Output the [x, y] coordinate of the center of the cell containing the given text.  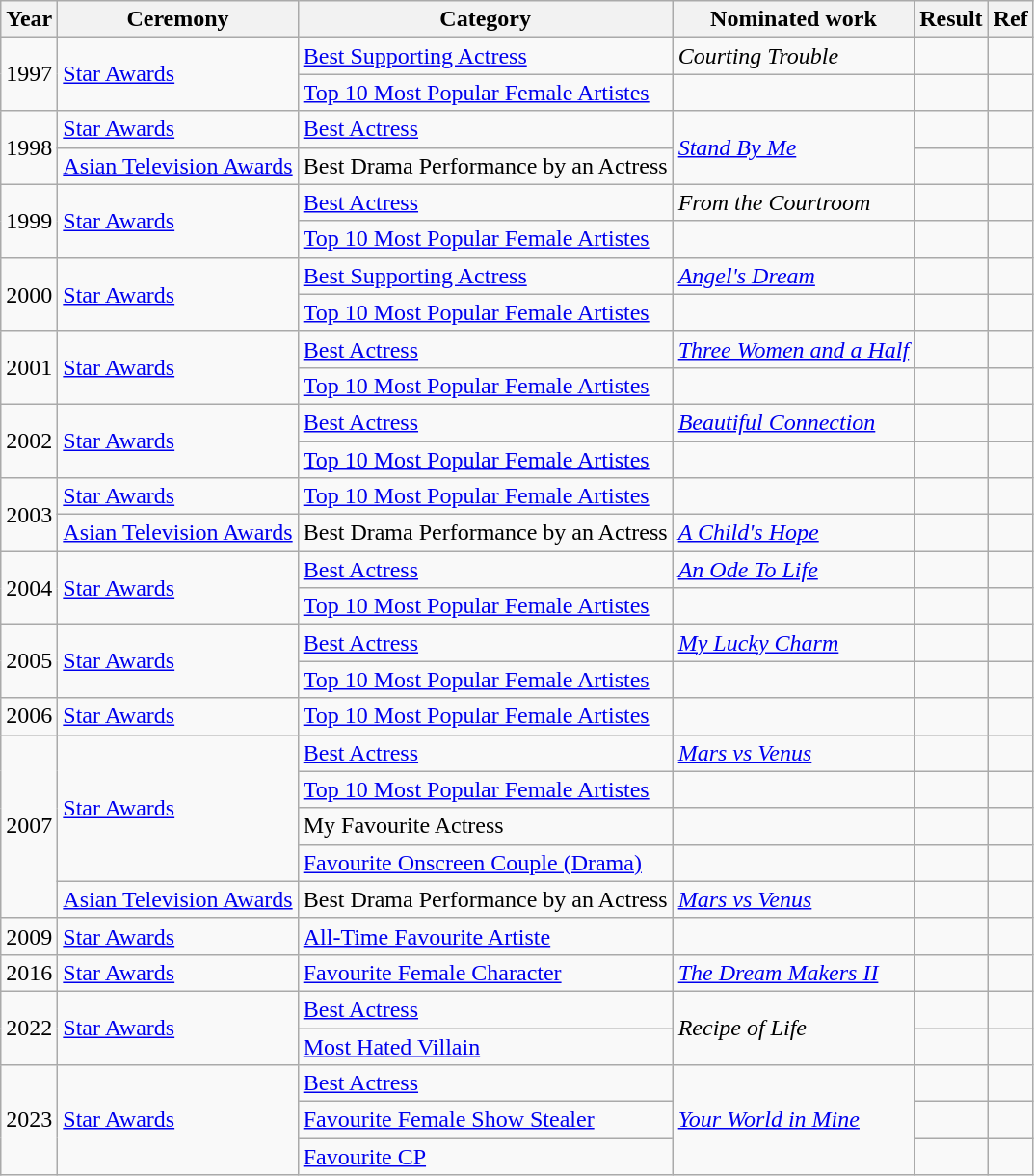
A Child's Hope [794, 533]
Year [29, 19]
Category [486, 19]
1999 [29, 221]
2023 [29, 1120]
2022 [29, 1028]
Result [951, 19]
2009 [29, 936]
Favourite CP [486, 1157]
The Dream Makers II [794, 973]
Favourite Female Character [486, 973]
1997 [29, 74]
Three Women and a Half [794, 349]
Stand By Me [794, 147]
Most Hated Villain [486, 1046]
2003 [29, 515]
Recipe of Life [794, 1028]
Angel's Dream [794, 276]
Courting Trouble [794, 56]
2001 [29, 367]
2002 [29, 441]
Your World in Mine [794, 1120]
All-Time Favourite Artiste [486, 936]
My Favourite Actress [486, 826]
2004 [29, 588]
An Ode To Life [794, 570]
From the Courtroom [794, 202]
2006 [29, 716]
2007 [29, 826]
Ref [1010, 19]
2016 [29, 973]
2000 [29, 294]
My Lucky Charm [794, 643]
Ceremony [177, 19]
Nominated work [794, 19]
2005 [29, 661]
Favourite Female Show Stealer [486, 1120]
Beautiful Connection [794, 422]
1998 [29, 147]
Favourite Onscreen Couple (Drama) [486, 863]
